For the text-containing cell, return its midpoint in [x, y] coordinate format. 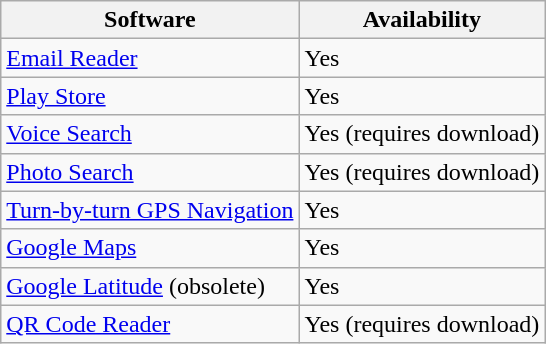
Voice Search [150, 134]
Google Maps [150, 248]
Photo Search [150, 172]
Google Latitude (obsolete) [150, 286]
Turn-by-turn GPS Navigation [150, 210]
Availability [422, 20]
Play Store [150, 96]
QR Code Reader [150, 324]
Software [150, 20]
Email Reader [150, 58]
